Search for the cell housing the specified text and yield its [X, Y] center coordinate. 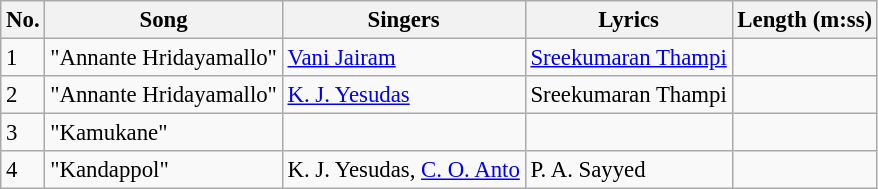
3 [23, 133]
4 [23, 170]
Length (m:ss) [804, 20]
1 [23, 58]
No. [23, 20]
K. J. Yesudas, C. O. Anto [404, 170]
P. A. Sayyed [628, 170]
Lyrics [628, 20]
"Kamukane" [164, 133]
"Kandappol" [164, 170]
Song [164, 20]
Vani Jairam [404, 58]
K. J. Yesudas [404, 95]
Singers [404, 20]
2 [23, 95]
